Extract the [X, Y] coordinate from the center of the cell holding the provided text.  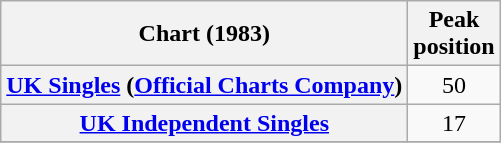
Peakposition [454, 34]
UK Independent Singles [204, 123]
17 [454, 123]
UK Singles (Official Charts Company) [204, 85]
Chart (1983) [204, 34]
50 [454, 85]
